For the text-containing cell, return its midpoint in (X, Y) coordinate format. 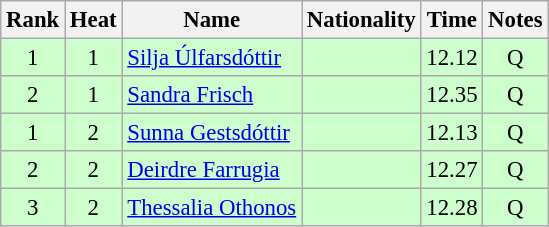
Rank (33, 20)
Notes (516, 20)
Heat (94, 20)
Sandra Frisch (212, 95)
12.12 (452, 58)
12.13 (452, 133)
3 (33, 208)
12.27 (452, 170)
Sunna Gestsdóttir (212, 133)
Time (452, 20)
Deirdre Farrugia (212, 170)
12.28 (452, 208)
Silja Úlfarsdóttir (212, 58)
Name (212, 20)
Nationality (362, 20)
12.35 (452, 95)
Thessalia Othonos (212, 208)
